Find where the given text appears and provide that cell's center as (x, y) coordinate. 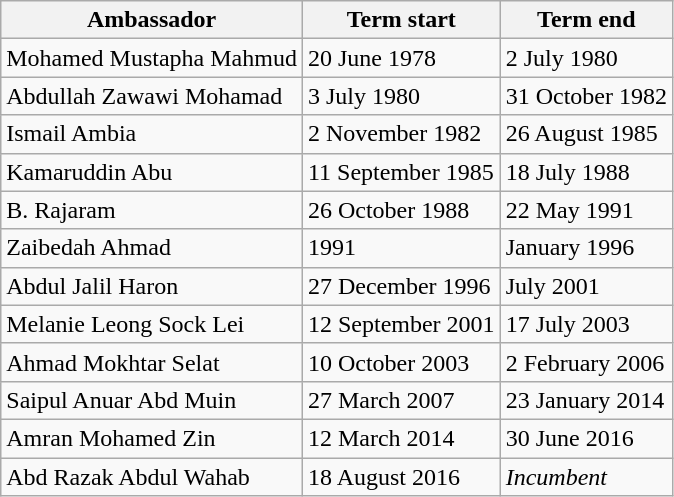
10 October 2003 (401, 362)
Term start (401, 20)
Term end (586, 20)
1991 (401, 248)
Abd Razak Abdul Wahab (152, 477)
31 October 1982 (586, 96)
Incumbent (586, 477)
Melanie Leong Sock Lei (152, 324)
Zaibedah Ahmad (152, 248)
26 August 1985 (586, 134)
2 February 2006 (586, 362)
2 November 1982 (401, 134)
18 August 2016 (401, 477)
12 March 2014 (401, 438)
23 January 2014 (586, 400)
Abdullah Zawawi Mohamad (152, 96)
Saipul Anuar Abd Muin (152, 400)
27 March 2007 (401, 400)
Ahmad Mokhtar Selat (152, 362)
2 July 1980 (586, 58)
30 June 2016 (586, 438)
Ismail Ambia (152, 134)
22 May 1991 (586, 210)
Amran Mohamed Zin (152, 438)
12 September 2001 (401, 324)
18 July 1988 (586, 172)
26 October 1988 (401, 210)
17 July 2003 (586, 324)
27 December 1996 (401, 286)
20 June 1978 (401, 58)
Abdul Jalil Haron (152, 286)
July 2001 (586, 286)
11 September 1985 (401, 172)
Ambassador (152, 20)
Mohamed Mustapha Mahmud (152, 58)
Kamaruddin Abu (152, 172)
January 1996 (586, 248)
3 July 1980 (401, 96)
B. Rajaram (152, 210)
